Determine the [X, Y] coordinate at the center of the cell enclosing the given text.  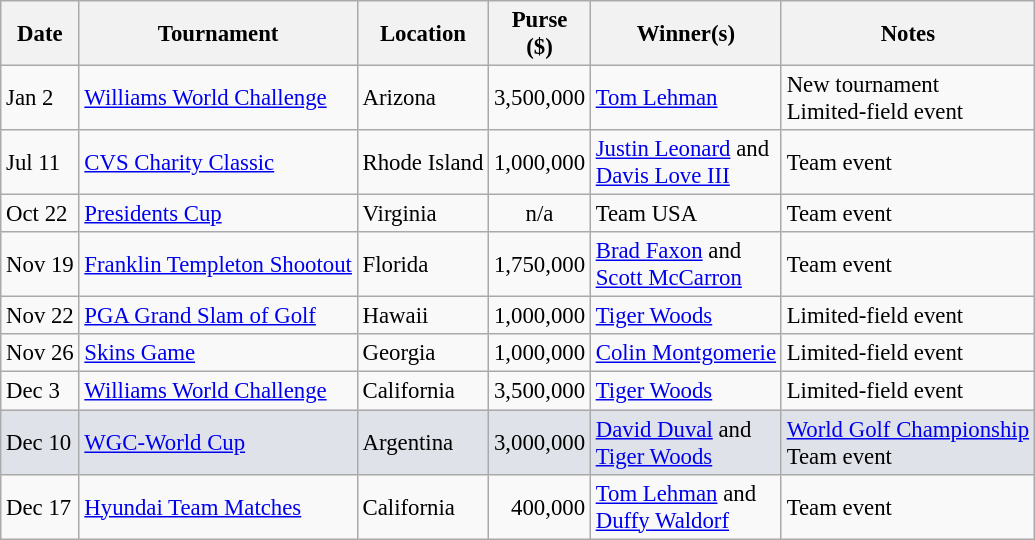
Hyundai Team Matches [218, 506]
PGA Grand Slam of Golf [218, 316]
Nov 19 [40, 264]
Georgia [422, 353]
Skins Game [218, 353]
Jul 11 [40, 162]
1,750,000 [540, 264]
Hawaii [422, 316]
Justin Leonard and Davis Love III [686, 162]
Tom Lehman [686, 98]
Nov 26 [40, 353]
Team USA [686, 214]
Dec 17 [40, 506]
World Golf ChampionshipTeam event [908, 442]
Franklin Templeton Shootout [218, 264]
Dec 10 [40, 442]
David Duval and Tiger Woods [686, 442]
n/a [540, 214]
Colin Montgomerie [686, 353]
400,000 [540, 506]
Date [40, 34]
WGC-World Cup [218, 442]
CVS Charity Classic [218, 162]
Purse($) [540, 34]
Presidents Cup [218, 214]
Brad Faxon and Scott McCarron [686, 264]
New tournamentLimited-field event [908, 98]
Tom Lehman and Duffy Waldorf [686, 506]
Arizona [422, 98]
Oct 22 [40, 214]
Dec 3 [40, 391]
Argentina [422, 442]
Virginia [422, 214]
Jan 2 [40, 98]
Florida [422, 264]
Winner(s) [686, 34]
3,000,000 [540, 442]
Notes [908, 34]
Nov 22 [40, 316]
Rhode Island [422, 162]
Tournament [218, 34]
Location [422, 34]
